Find where the given text appears and provide that cell's center as (x, y) coordinate. 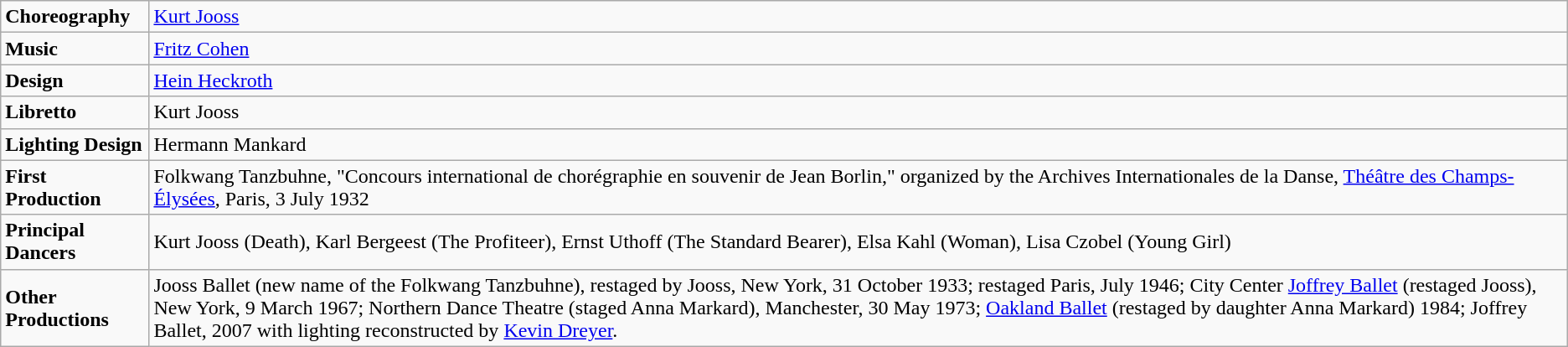
Hein Heckroth (858, 80)
Music (75, 49)
Kurt Jooss (Death), Karl Bergeest (The Profiteer), Ernst Uthoff (The Standard Bearer), Elsa Kahl (Woman), Lisa Czobel (Young Girl) (858, 241)
Other Productions (75, 308)
Fritz Cohen (858, 49)
Design (75, 80)
Libretto (75, 112)
Principal Dancers (75, 241)
First Production (75, 188)
Lighting Design (75, 144)
Hermann Mankard (858, 144)
Choreography (75, 17)
